Identify which cell holds the provided text, then report its [x, y] central coordinate. 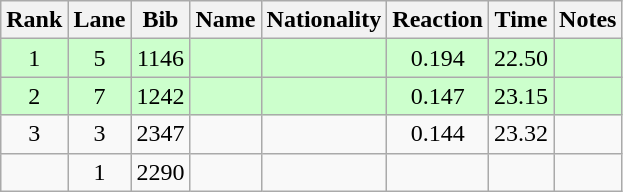
0.144 [438, 134]
23.15 [520, 96]
5 [100, 58]
7 [100, 96]
22.50 [520, 58]
Lane [100, 20]
Notes [588, 20]
Name [226, 20]
2 [34, 96]
2290 [160, 172]
23.32 [520, 134]
0.147 [438, 96]
1242 [160, 96]
1146 [160, 58]
2347 [160, 134]
Time [520, 20]
Bib [160, 20]
Nationality [324, 20]
Rank [34, 20]
Reaction [438, 20]
0.194 [438, 58]
